Locate the cell with the specified text and output its [x, y] center coordinate. 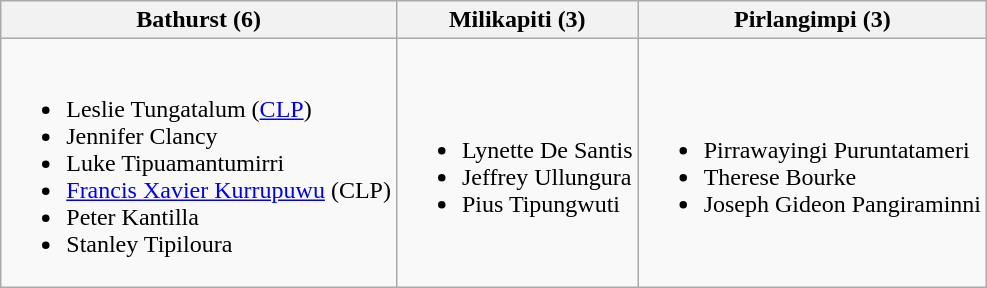
Bathurst (6) [199, 20]
Milikapiti (3) [517, 20]
Pirrawayingi PuruntatameriTherese BourkeJoseph Gideon Pangiraminni [812, 163]
Lynette De SantisJeffrey UllunguraPius Tipungwuti [517, 163]
Leslie Tungatalum (CLP)Jennifer ClancyLuke TipuamantumirriFrancis Xavier Kurrupuwu (CLP)Peter KantillaStanley Tipiloura [199, 163]
Pirlangimpi (3) [812, 20]
